For the text-containing cell, return its midpoint in (x, y) coordinate format. 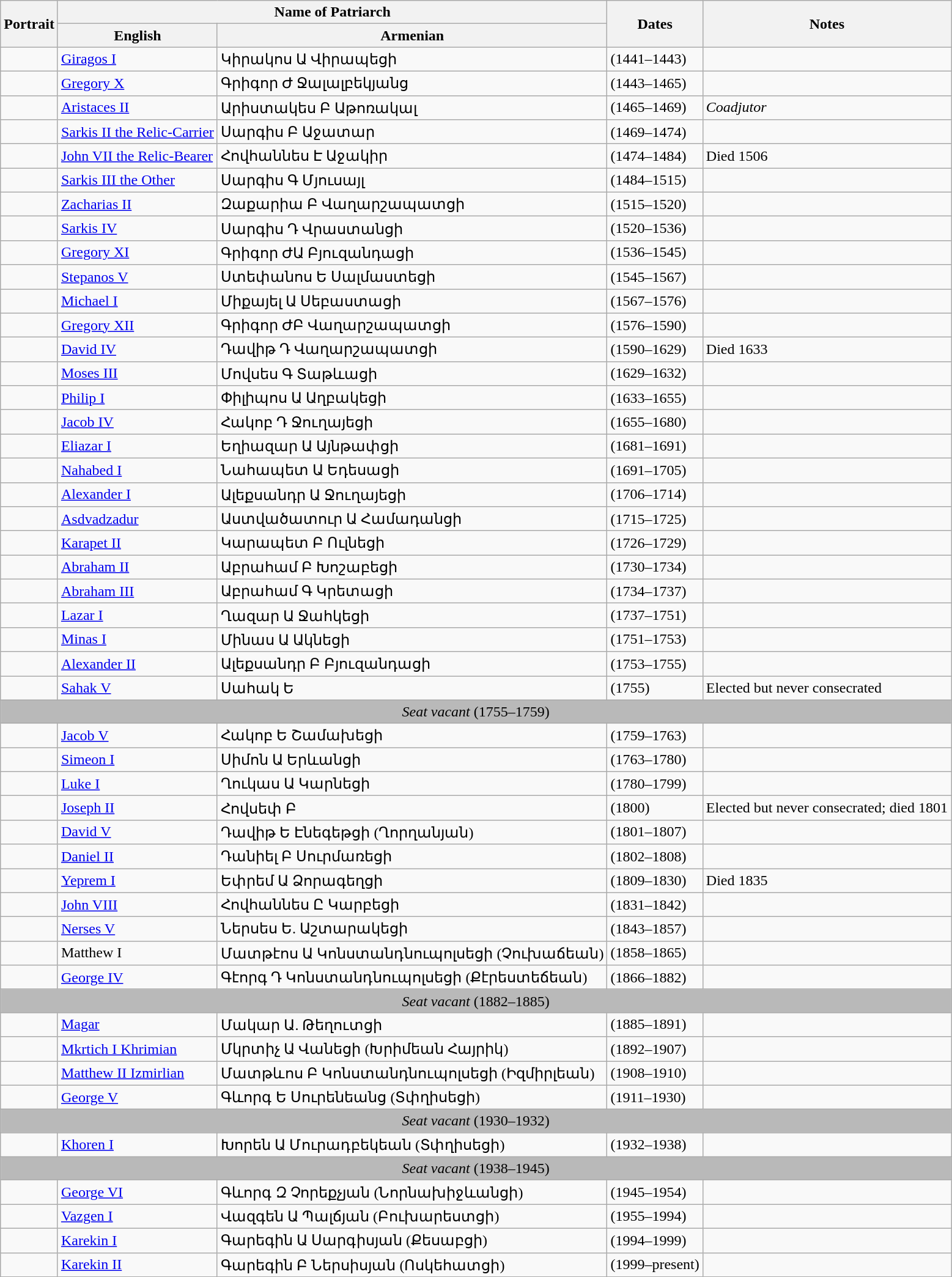
English (137, 35)
Matthew I (137, 953)
Ալեքսանդր Ա Ջուղայեցի (412, 495)
Գևորգ Զ Չորեքչյան (Նորնախիջևանցի) (412, 1192)
Eliazar I (137, 446)
Աբրահամ Գ Կրետացի (412, 591)
Sahak V (137, 688)
Seat vacant (1755–1759) (476, 712)
(1633–1655) (655, 398)
(1590–1629) (655, 350)
Nahabed I (137, 470)
(1545–1567) (655, 277)
Հովհաննես Ը Կարբեցի (412, 905)
Daniel II (137, 856)
Գևորգ Ե Սուրենեանց (Տփղիսեցի) (412, 1097)
(1474–1484) (655, 156)
Ղազար Ա Ջահկեցի (412, 616)
Եփրեմ Ա Ձորագեղցի (412, 880)
Karekin II (137, 1265)
Մակար Ա. Թեղուտցի (412, 1025)
(1737–1751) (655, 616)
Մկրտիչ Ա Վանեցի (Խրիմեան Հայրիկ) (412, 1049)
George VI (137, 1192)
Yeprem I (137, 880)
Եղիազար Ա Այնթափցի (412, 446)
(1726–1729) (655, 543)
Jacob IV (137, 422)
(1576–1590) (655, 325)
Մատթևոս Բ Կոնստանդնուպոլսեցի (Իզմիրլեան) (412, 1073)
(1484–1515) (655, 180)
(1955–1994) (655, 1216)
Ալեքսանդր Բ Բյուզանդացի (412, 664)
(1753–1755) (655, 664)
(1780–1799) (655, 784)
Հովսեփ Բ (412, 808)
Alexander I (137, 495)
(1706–1714) (655, 495)
Died 1633 (827, 350)
(1843–1857) (655, 929)
Died 1835 (827, 880)
Մովսես Գ Տաթևացի (412, 374)
(1831–1842) (655, 905)
Աստվածատուր Ա Համադանցի (412, 519)
Dates (655, 24)
Asdvadzadur (137, 519)
Elected but never consecrated; died 1801 (827, 808)
Փիլիպոս Ա Աղբակեցի (412, 398)
Vazgen I (137, 1216)
(1469–1474) (655, 132)
Դավիթ Դ Վաղարշապատցի (412, 350)
Moses III (137, 374)
Aristaces II (137, 108)
(1945–1954) (655, 1192)
(1515–1520) (655, 204)
(1443–1465) (655, 83)
Lazar I (137, 616)
Գրիգոր ԺԱ Բյուզանդացի (412, 252)
(1441–1443) (655, 59)
David V (137, 832)
Մատթէոս Ա Կոնստանդնուպոլսեցի (Չուխաճեան) (412, 953)
Abraham II (137, 567)
(1629–1632) (655, 374)
(1858–1865) (655, 953)
(1885–1891) (655, 1025)
Սարգիս Գ Մյուսայլ (412, 180)
Matthew II Izmirlian (137, 1073)
Ներսես Ե. Աշտարակեցի (412, 929)
(1801–1807) (655, 832)
(1715–1725) (655, 519)
John VII the Relic-Bearer (137, 156)
Վազգեն Ա Պալճյան (Բուխարեստցի) (412, 1216)
Portrait (29, 24)
Joseph II (137, 808)
David IV (137, 350)
Karekin I (137, 1240)
Philip I (137, 398)
Ղուկաս Ա Կարնեցի (412, 784)
(1520–1536) (655, 229)
Հակոբ Ե Շամախեցի (412, 735)
Notes (827, 24)
Հակոբ Դ Ջուղայեցի (412, 422)
Մինաս Ա Ակնեցի (412, 639)
Ստեփանոս Ե Սալմաստեցի (412, 277)
Seat vacant (1938–1945) (476, 1168)
Giragos I (137, 59)
Միքայել Ա Սեբաստացի (412, 301)
George IV (137, 977)
Name of Patriarch (333, 12)
(1759–1763) (655, 735)
George V (137, 1097)
Minas I (137, 639)
Gregory X (137, 83)
Gregory XII (137, 325)
Simeon I (137, 760)
(1755) (655, 688)
Գրիգոր Ժ Ջալալբեկյանց (412, 83)
Nerses V (137, 929)
(1809–1830) (655, 880)
(1763–1780) (655, 760)
Խորեն Ա Մուրադբեկեան (Տփղիսեցի) (412, 1145)
Luke I (137, 784)
Դավիթ Ե Էնեգեթցի (Ղորղանյան) (412, 832)
Կարապետ Բ Ուլնեցի (412, 543)
Michael I (137, 301)
(1751–1753) (655, 639)
Sarkis II the Relic-Carrier (137, 132)
Elected but never consecrated (827, 688)
(1691–1705) (655, 470)
Armenian (412, 35)
Դանիել Բ Սուրմառեցի (412, 856)
(1465–1469) (655, 108)
Աբրահամ Բ Խոշաբեցի (412, 567)
(1730–1734) (655, 567)
(1994–1999) (655, 1240)
(1800) (655, 808)
(1892–1907) (655, 1049)
Կիրակոս Ա Վիրապեցի (412, 59)
Mkrtich I Khrimian (137, 1049)
Died 1506 (827, 156)
(1932–1938) (655, 1145)
Sarkis III the Other (137, 180)
(1999–present) (655, 1265)
(1802–1808) (655, 856)
(1655–1680) (655, 422)
Zacharias II (137, 204)
Sarkis IV (137, 229)
Karapet II (137, 543)
(1681–1691) (655, 446)
Արիստակես Բ Աթոռակալ (412, 108)
Գարեգին Բ Ներսիսյան (Ոսկեհատցի) (412, 1265)
Coadjutor (827, 108)
Alexander II (137, 664)
Սիմոն Ա Երևանցի (412, 760)
(1866–1882) (655, 977)
Գրիգոր ԺԲ Վաղարշապատցի (412, 325)
Abraham III (137, 591)
Նահապետ Ա Եդեսացի (412, 470)
Seat vacant (1930–1932) (476, 1121)
Stepanos V (137, 277)
John VIII (137, 905)
(1734–1737) (655, 591)
(1536–1545) (655, 252)
Gregory XI (137, 252)
Գարեգին Ա Սարգիսյան (Քեսաբցի) (412, 1240)
Սարգիս Բ Աջատար (412, 132)
Magar (137, 1025)
Հովհաննես Է Աջակիր (412, 156)
Սահակ Ե (412, 688)
Սարգիս Դ Վրաստանցի (412, 229)
Գէորգ Դ Կոնստանդնուպոլսեցի (Քէրեստեճեան) (412, 977)
Զաքարիա Բ Վաղարշապատցի (412, 204)
(1911–1930) (655, 1097)
Khoren I (137, 1145)
Seat vacant (1882–1885) (476, 1001)
Jacob V (137, 735)
(1567–1576) (655, 301)
(1908–1910) (655, 1073)
